Pinpoint the cell where the given text exists, returning its (x, y) midpoint coordinate. 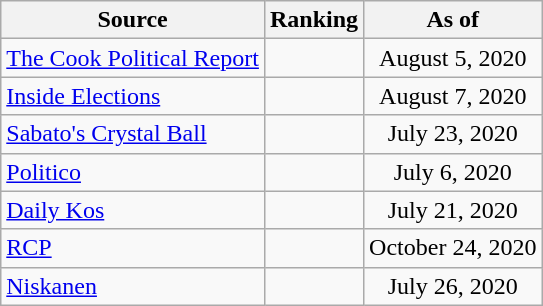
Sabato's Crystal Ball (133, 134)
August 7, 2020 (453, 96)
Niskanen (133, 286)
Politico (133, 172)
Daily Kos (133, 210)
August 5, 2020 (453, 58)
RCP (133, 248)
Inside Elections (133, 96)
The Cook Political Report (133, 58)
Ranking (314, 20)
October 24, 2020 (453, 248)
July 6, 2020 (453, 172)
Source (133, 20)
As of (453, 20)
July 26, 2020 (453, 286)
July 23, 2020 (453, 134)
July 21, 2020 (453, 210)
